Capture the cell that displays the provided text and extract its [X, Y] central coordinate. 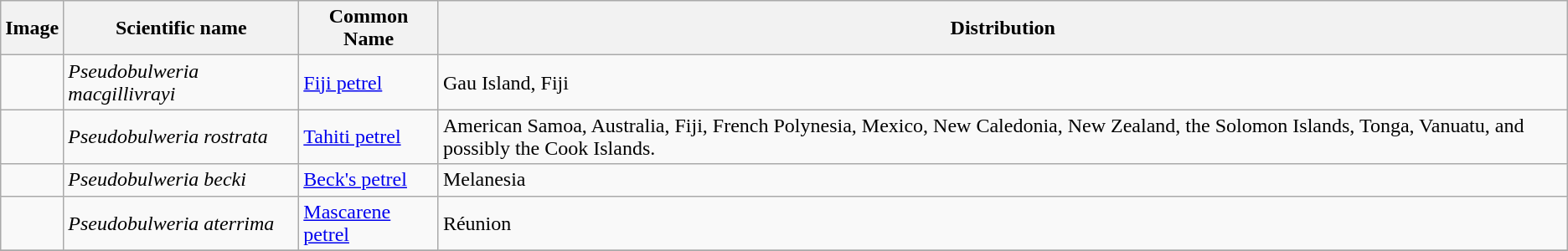
Distribution [1003, 28]
Fiji petrel [369, 82]
Pseudobulweria macgillivrayi [181, 82]
Common Name [369, 28]
Pseudobulweria aterrima [181, 223]
Réunion [1003, 223]
Pseudobulweria becki [181, 180]
Gau Island, Fiji [1003, 82]
Beck's petrel [369, 180]
Mascarene petrel [369, 223]
Tahiti petrel [369, 137]
Pseudobulweria rostrata [181, 137]
Melanesia [1003, 180]
Scientific name [181, 28]
Image [32, 28]
